Detect which cell encompasses the target text, then output its (X, Y) center coordinate. 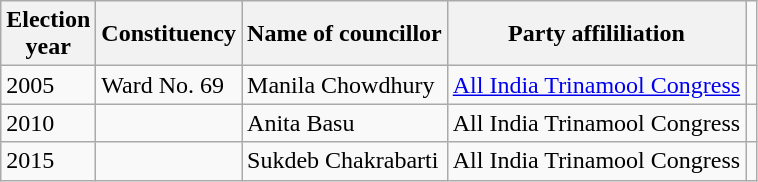
Name of councillor (345, 34)
Ward No. 69 (169, 85)
Sukdeb Chakrabarti (345, 161)
2005 (48, 85)
2015 (48, 161)
Constituency (169, 34)
Party affililiation (596, 34)
Manila Chowdhury (345, 85)
Election year (48, 34)
Anita Basu (345, 123)
2010 (48, 123)
